Return the [X, Y] coordinate for the center point of the cell that contains the specified text.  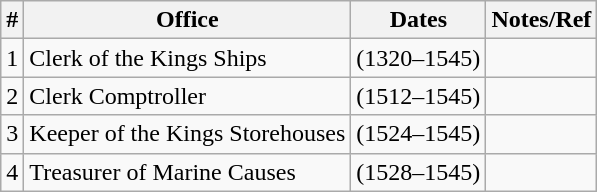
(1320–1545) [418, 58]
(1512–1545) [418, 96]
Clerk Comptroller [188, 96]
(1524–1545) [418, 134]
3 [12, 134]
# [12, 20]
4 [12, 172]
1 [12, 58]
Office [188, 20]
Dates [418, 20]
Treasurer of Marine Causes [188, 172]
Keeper of the Kings Storehouses [188, 134]
Notes/Ref [542, 20]
2 [12, 96]
(1528–1545) [418, 172]
Clerk of the Kings Ships [188, 58]
